Search for the cell housing the specified text and yield its (x, y) center coordinate. 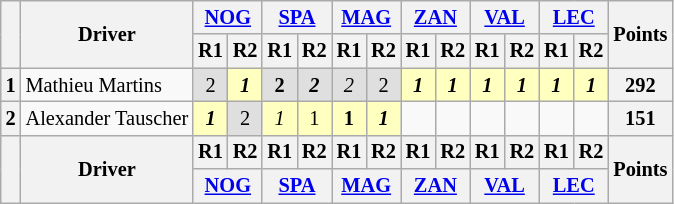
151 (640, 118)
Mathieu Martins (108, 85)
292 (640, 85)
Alexander Tauscher (108, 118)
